Return the [X, Y] coordinate for the center point of the cell that contains the specified text.  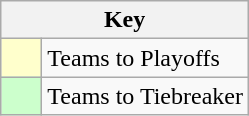
Teams to Tiebreaker [146, 96]
Teams to Playoffs [146, 58]
Key [125, 20]
